Search for the cell housing the specified text and yield its [x, y] center coordinate. 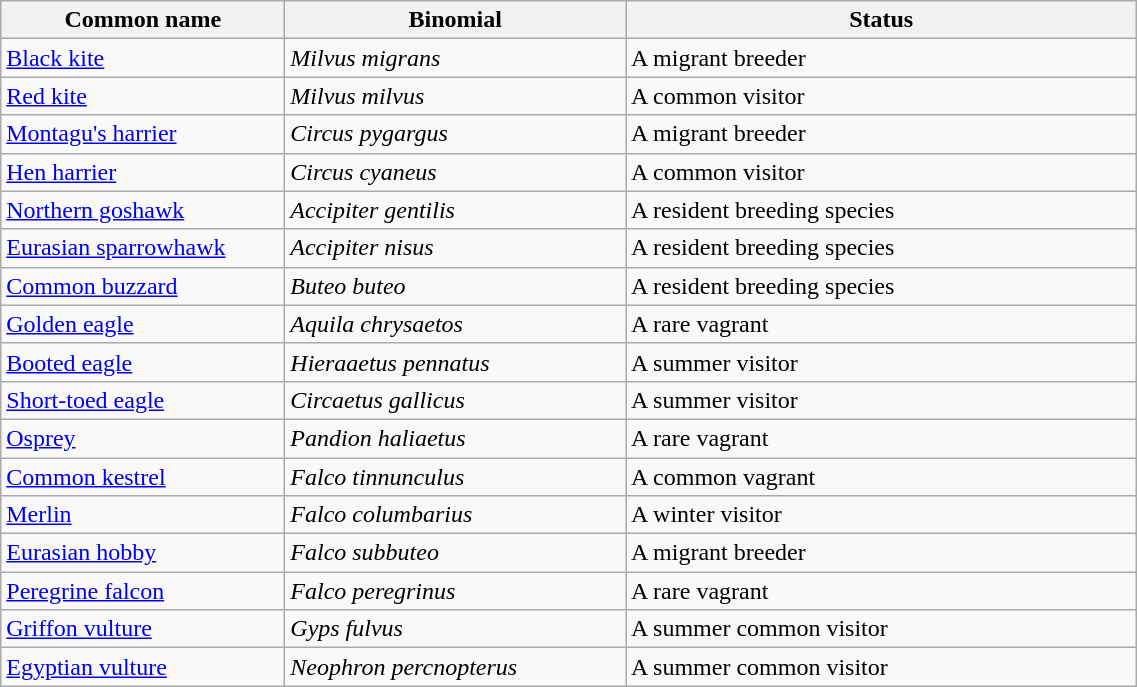
Griffon vulture [143, 629]
Neophron percnopterus [456, 667]
Accipiter gentilis [456, 210]
Circus pygargus [456, 134]
Booted eagle [143, 362]
Hieraaetus pennatus [456, 362]
Circaetus gallicus [456, 400]
Pandion haliaetus [456, 438]
Short-toed eagle [143, 400]
Golden eagle [143, 324]
Hen harrier [143, 172]
Black kite [143, 58]
Accipiter nisus [456, 248]
Falco peregrinus [456, 591]
Circus cyaneus [456, 172]
Common buzzard [143, 286]
Northern goshawk [143, 210]
Common kestrel [143, 477]
Milvus migrans [456, 58]
Gyps fulvus [456, 629]
Falco tinnunculus [456, 477]
Aquila chrysaetos [456, 324]
Eurasian hobby [143, 553]
Buteo buteo [456, 286]
Falco subbuteo [456, 553]
Status [882, 20]
A winter visitor [882, 515]
A common vagrant [882, 477]
Falco columbarius [456, 515]
Common name [143, 20]
Red kite [143, 96]
Egyptian vulture [143, 667]
Peregrine falcon [143, 591]
Milvus milvus [456, 96]
Eurasian sparrowhawk [143, 248]
Merlin [143, 515]
Osprey [143, 438]
Montagu's harrier [143, 134]
Binomial [456, 20]
